Capture the cell that displays the provided text and extract its [X, Y] central coordinate. 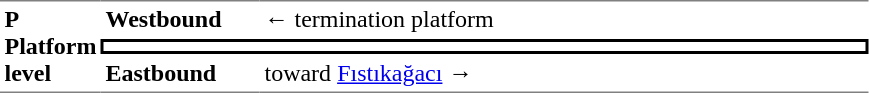
PPlatform level [50, 46]
Eastbound [180, 74]
toward Fıstıkağacı → [564, 74]
Westbound [180, 20]
← termination platform [564, 20]
